Scan for the cell matching the given text and deliver its (X, Y) coordinate at center. 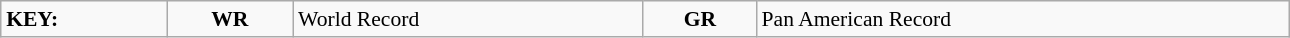
GR (700, 19)
KEY: (84, 19)
Pan American Record (1023, 19)
WR (230, 19)
World Record (468, 19)
